Provide the (x, y) coordinate of the cell's center where the given text is located.  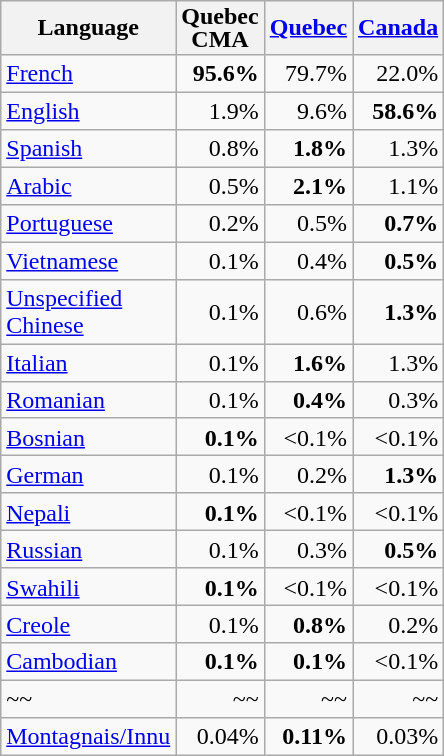
Language (88, 28)
Russian (88, 550)
0.11% (308, 736)
1.1% (398, 186)
English (88, 110)
Unspecified Chinese (88, 312)
1.8% (308, 148)
Spanish (88, 148)
Bosnian (88, 436)
Quebec CMA (220, 28)
Vietnamese (88, 260)
German (88, 474)
9.6% (308, 110)
2.1% (308, 186)
French (88, 74)
0.03% (398, 736)
0.04% (220, 736)
Nepali (88, 512)
Arabic (88, 186)
0.7% (398, 224)
1.9% (220, 110)
Montagnais/Innu (88, 736)
Canada (398, 28)
Swahili (88, 586)
58.6% (398, 110)
Quebec (308, 28)
0.6% (308, 312)
Cambodian (88, 662)
Creole (88, 624)
Portuguese (88, 224)
Romanian (88, 400)
1.6% (308, 362)
22.0% (398, 74)
79.7% (308, 74)
Italian (88, 362)
95.6% (220, 74)
